Return [x, y] of the center of cell containing provided text 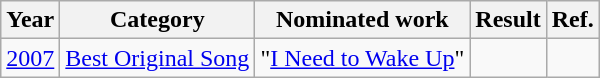
Nominated work [362, 20]
"I Need to Wake Up" [362, 58]
Result [508, 20]
Year [30, 20]
Ref. [572, 20]
Best Original Song [158, 58]
Category [158, 20]
2007 [30, 58]
